Provide the (x, y) coordinate of the cell's center where the given text is located.  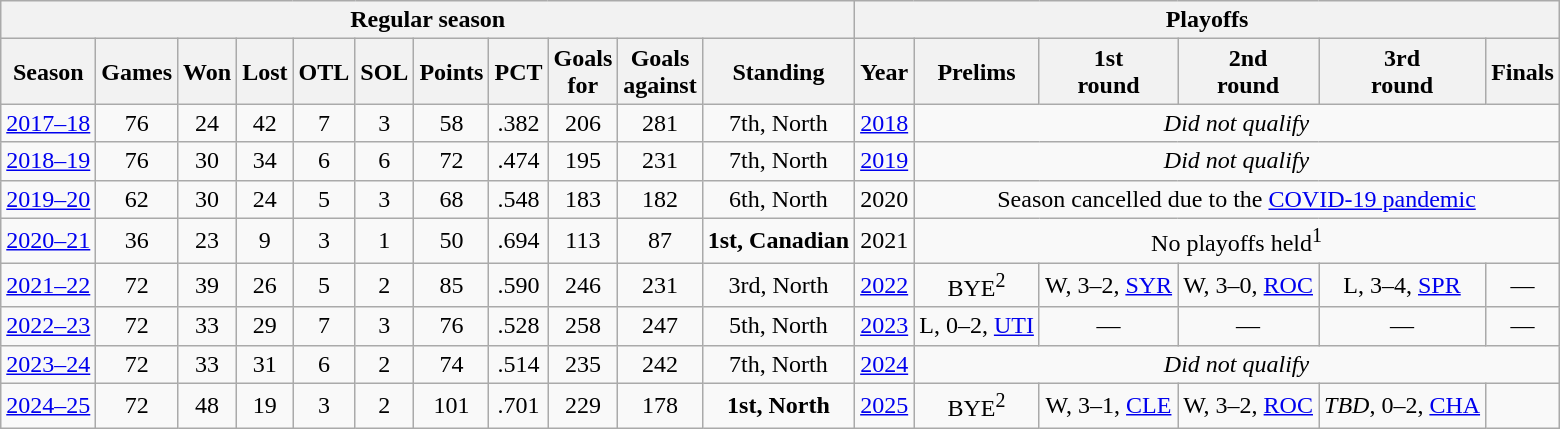
58 (452, 123)
Points (452, 72)
Goalsfor (583, 72)
101 (452, 406)
.514 (518, 364)
29 (265, 326)
31 (265, 364)
5th, North (778, 326)
Playoffs (1208, 20)
36 (137, 240)
113 (583, 240)
246 (583, 286)
26 (265, 286)
Finals (1523, 72)
L, 0–2, UTI (977, 326)
TBD, 0–2, CHA (1402, 406)
Year (884, 72)
195 (583, 161)
6th, North (778, 199)
85 (452, 286)
.382 (518, 123)
.474 (518, 161)
2ndround (1248, 72)
1st, Canadian (778, 240)
178 (660, 406)
23 (208, 240)
3rdround (1402, 72)
2021 (884, 240)
182 (660, 199)
2023 (884, 326)
19 (265, 406)
No playoffs held1 (1237, 240)
281 (660, 123)
OTL (324, 72)
W, 3–1, CLE (1108, 406)
68 (452, 199)
183 (583, 199)
229 (583, 406)
242 (660, 364)
2025 (884, 406)
Prelims (977, 72)
247 (660, 326)
258 (583, 326)
206 (583, 123)
3rd, North (778, 286)
Goalsagainst (660, 72)
235 (583, 364)
W, 3–0, ROC (1248, 286)
2020–21 (48, 240)
2022 (884, 286)
.528 (518, 326)
2021–22 (48, 286)
1 (384, 240)
2017–18 (48, 123)
2018–19 (48, 161)
34 (265, 161)
.590 (518, 286)
Lost (265, 72)
50 (452, 240)
2019–20 (48, 199)
1stround (1108, 72)
1st, North (778, 406)
2023–24 (48, 364)
W, 3–2, ROC (1248, 406)
2022–23 (48, 326)
Games (137, 72)
74 (452, 364)
W, 3–2, SYR (1108, 286)
Season cancelled due to the COVID-19 pandemic (1237, 199)
.701 (518, 406)
.548 (518, 199)
62 (137, 199)
48 (208, 406)
2018 (884, 123)
SOL (384, 72)
39 (208, 286)
9 (265, 240)
.694 (518, 240)
Regular season (428, 20)
Season (48, 72)
2024 (884, 364)
Won (208, 72)
2019 (884, 161)
42 (265, 123)
2024–25 (48, 406)
87 (660, 240)
Standing (778, 72)
PCT (518, 72)
L, 3–4, SPR (1402, 286)
2020 (884, 199)
